Pinpoint the cell where the given text exists, returning its [x, y] midpoint coordinate. 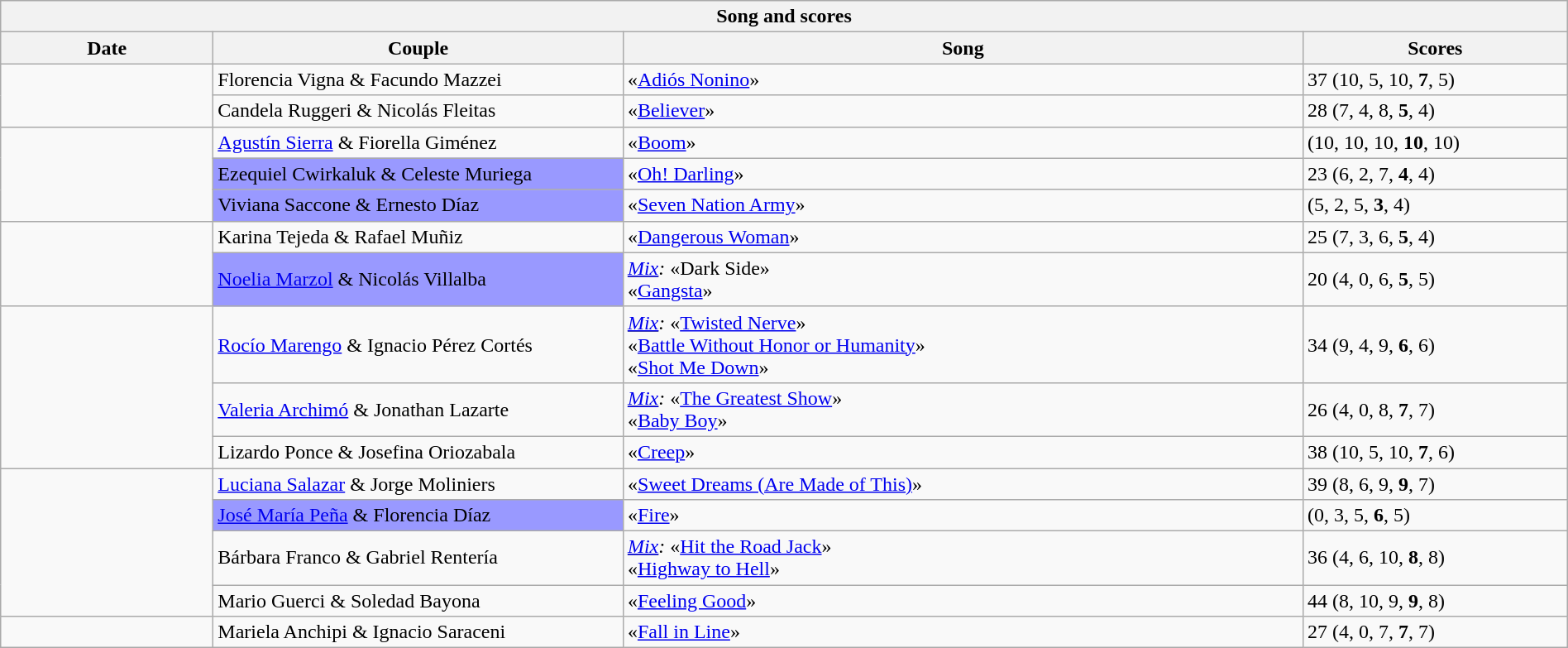
«Feeling Good» [963, 601]
Song [963, 48]
«Oh! Darling» [963, 174]
Noelia Marzol & Nicolás Villalba [418, 280]
44 (8, 10, 9, 9, 8) [1435, 601]
Ezequiel Cwirkaluk & Celeste Muriega [418, 174]
27 (4, 0, 7, 7, 7) [1435, 632]
23 (6, 2, 7, 4, 4) [1435, 174]
«Fire» [963, 516]
34 (9, 4, 9, 6, 6) [1435, 344]
25 (7, 3, 6, 5, 4) [1435, 237]
«Believer» [963, 111]
Valeria Archimó & Jonathan Lazarte [418, 409]
Karina Tejeda & Rafael Muñiz [418, 237]
38 (10, 5, 10, 7, 6) [1435, 452]
Mix: «Dark Side» «Gangsta» [963, 280]
Mario Guerci & Soledad Bayona [418, 601]
Luciana Salazar & Jorge Moliniers [418, 484]
«Dangerous Woman» [963, 237]
Scores [1435, 48]
28 (7, 4, 8, 5, 4) [1435, 111]
39 (8, 6, 9, 9, 7) [1435, 484]
Agustín Sierra & Fiorella Giménez [418, 142]
Viviana Saccone & Ernesto Díaz [418, 205]
«Boom» [963, 142]
26 (4, 0, 8, 7, 7) [1435, 409]
«Creep» [963, 452]
Candela Ruggeri & Nicolás Fleitas [418, 111]
36 (4, 6, 10, 8, 8) [1435, 558]
Date [108, 48]
Florencia Vigna & Facundo Mazzei [418, 79]
(0, 3, 5, 6, 5) [1435, 516]
20 (4, 0, 6, 5, 5) [1435, 280]
Mix: «Hit the Road Jack» «Highway to Hell» [963, 558]
Mix: «Twisted Nerve» «Battle Without Honor or Humanity» «Shot Me Down» [963, 344]
«Adiós Nonino» [963, 79]
37 (10, 5, 10, 7, 5) [1435, 79]
(5, 2, 5, 3, 4) [1435, 205]
Bárbara Franco & Gabriel Rentería [418, 558]
Mix: «The Greatest Show» «Baby Boy» [963, 409]
Couple [418, 48]
Lizardo Ponce & Josefina Oriozabala [418, 452]
Mariela Anchipi & Ignacio Saraceni [418, 632]
Song and scores [784, 17]
Rocío Marengo & Ignacio Pérez Cortés [418, 344]
José María Peña & Florencia Díaz [418, 516]
«Fall in Line» [963, 632]
(10, 10, 10, 10, 10) [1435, 142]
«Sweet Dreams (Are Made of This)» [963, 484]
«Seven Nation Army» [963, 205]
